Return the [X, Y] coordinate for the center point of the cell that contains the specified text.  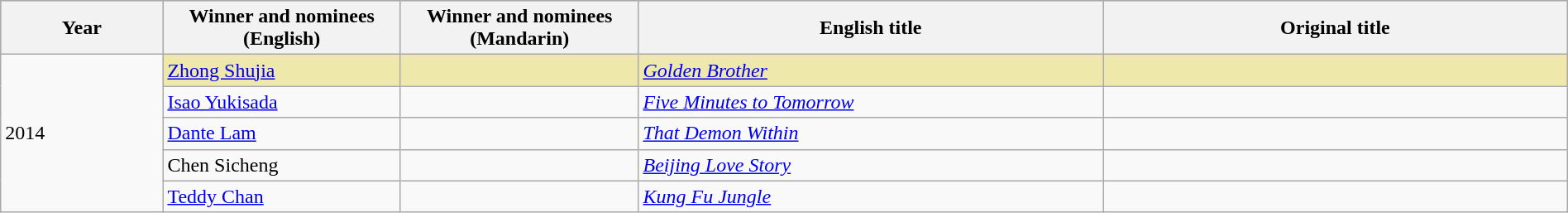
Year [82, 28]
Winner and nominees(English) [282, 28]
Winner and nominees(Mandarin) [519, 28]
Teddy Chan [282, 196]
Kung Fu Jungle [871, 196]
Five Minutes to Tomorrow [871, 102]
Dante Lam [282, 133]
Isao Yukisada [282, 102]
Chen Sicheng [282, 165]
2014 [82, 133]
That Demon Within [871, 133]
Original title [1336, 28]
Zhong Shujia [282, 70]
Beijing Love Story [871, 165]
Golden Brother [871, 70]
English title [871, 28]
